Scan for the cell matching the given text and deliver its [X, Y] coordinate at center. 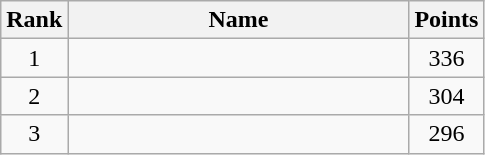
2 [34, 96]
Rank [34, 20]
304 [446, 96]
3 [34, 134]
Name [238, 20]
336 [446, 58]
296 [446, 134]
Points [446, 20]
1 [34, 58]
